Locate the cell with the specified text and output its (x, y) center coordinate. 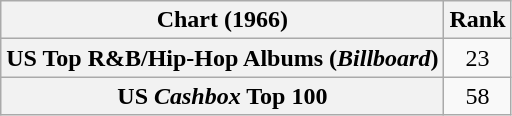
Chart (1966) (222, 20)
Rank (478, 20)
US Top R&B/Hip-Hop Albums (Billboard) (222, 58)
US Cashbox Top 100 (222, 96)
58 (478, 96)
23 (478, 58)
